Determine the [x, y] coordinate at the center of the cell enclosing the given text.  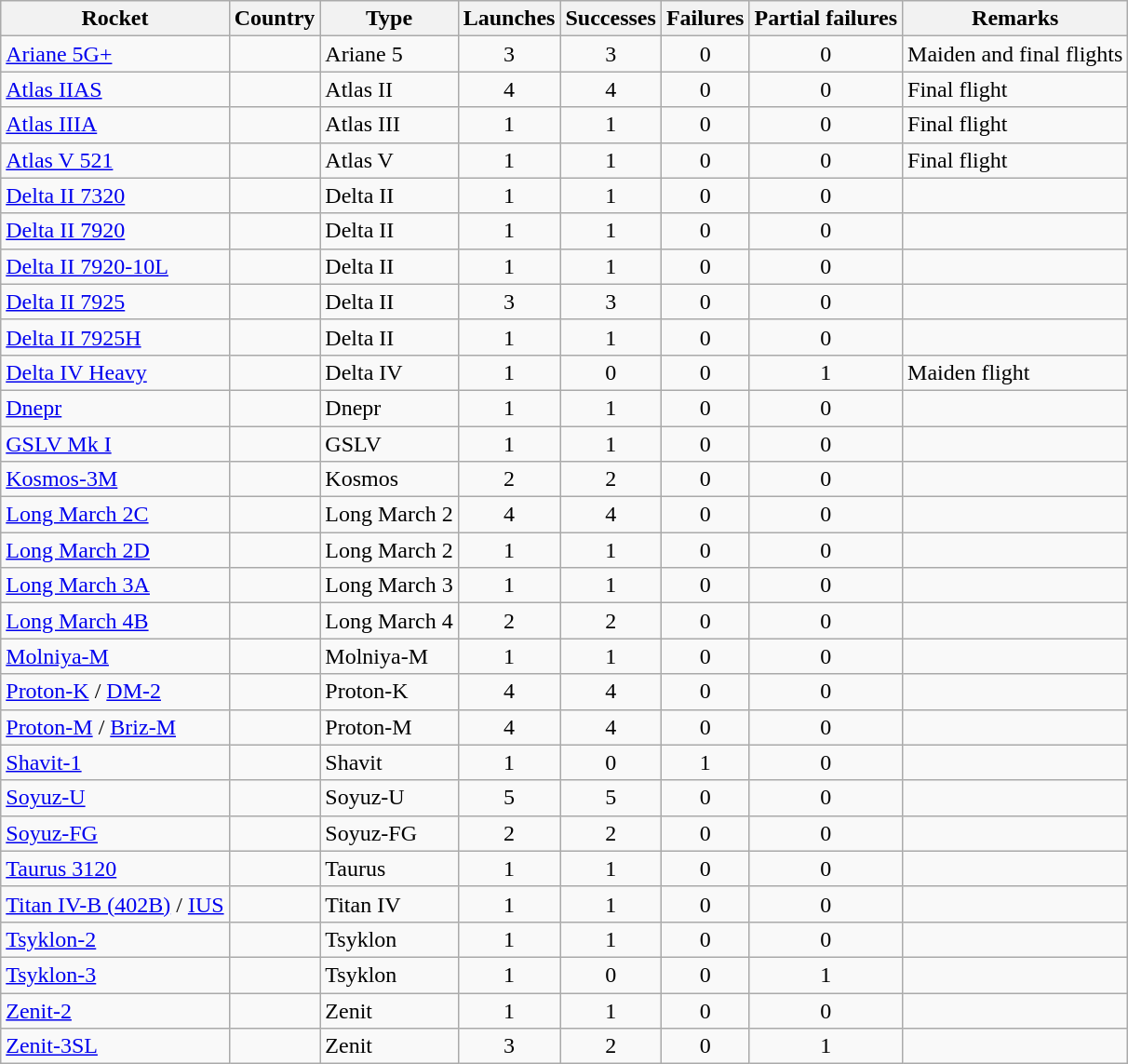
Delta IV [389, 372]
Taurus [389, 869]
Proton-M / Briz-M [115, 727]
Proton-K [389, 692]
Atlas V [389, 160]
Delta II 7925 [115, 302]
Taurus 3120 [115, 869]
Atlas V 521 [115, 160]
Partial failures [826, 19]
Maiden flight [1015, 372]
Shavit [389, 762]
Maiden and final flights [1015, 54]
Proton-K / DM-2 [115, 692]
Delta II 7925H [115, 337]
Tsyklon-3 [115, 975]
Launches [509, 19]
Delta II 7920-10L [115, 266]
GSLV Mk I [115, 444]
Successes [611, 19]
Remarks [1015, 19]
Titan IV [389, 904]
Atlas III [389, 125]
Titan IV-B (402B) / IUS [115, 904]
Tsyklon-2 [115, 939]
Ariane 5G+ [115, 54]
Kosmos [389, 479]
Ariane 5 [389, 54]
Long March 4B [115, 621]
Delta IV Heavy [115, 372]
Zenit-3SL [115, 1046]
Atlas IIIA [115, 125]
Long March 4 [389, 621]
Delta II 7320 [115, 195]
Proton-M [389, 727]
Atlas IIAS [115, 89]
Type [389, 19]
Rocket [115, 19]
Long March 2D [115, 550]
Atlas II [389, 89]
Kosmos-3M [115, 479]
Failures [705, 19]
Long March 2C [115, 515]
Country [275, 19]
Shavit-1 [115, 762]
Long March 3A [115, 586]
GSLV [389, 444]
Long March 3 [389, 586]
Delta II 7920 [115, 231]
Zenit-2 [115, 1010]
